Determine the (x, y) coordinate at the center of the cell enclosing the given text.  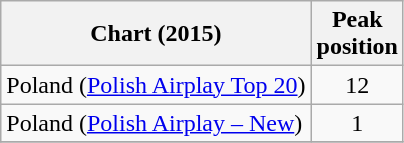
Poland (Polish Airplay Top 20) (156, 85)
1 (357, 123)
Poland (Polish Airplay – New) (156, 123)
Chart (2015) (156, 34)
12 (357, 85)
Peakposition (357, 34)
